Return the [x, y] coordinate for the center point of the cell that contains the specified text.  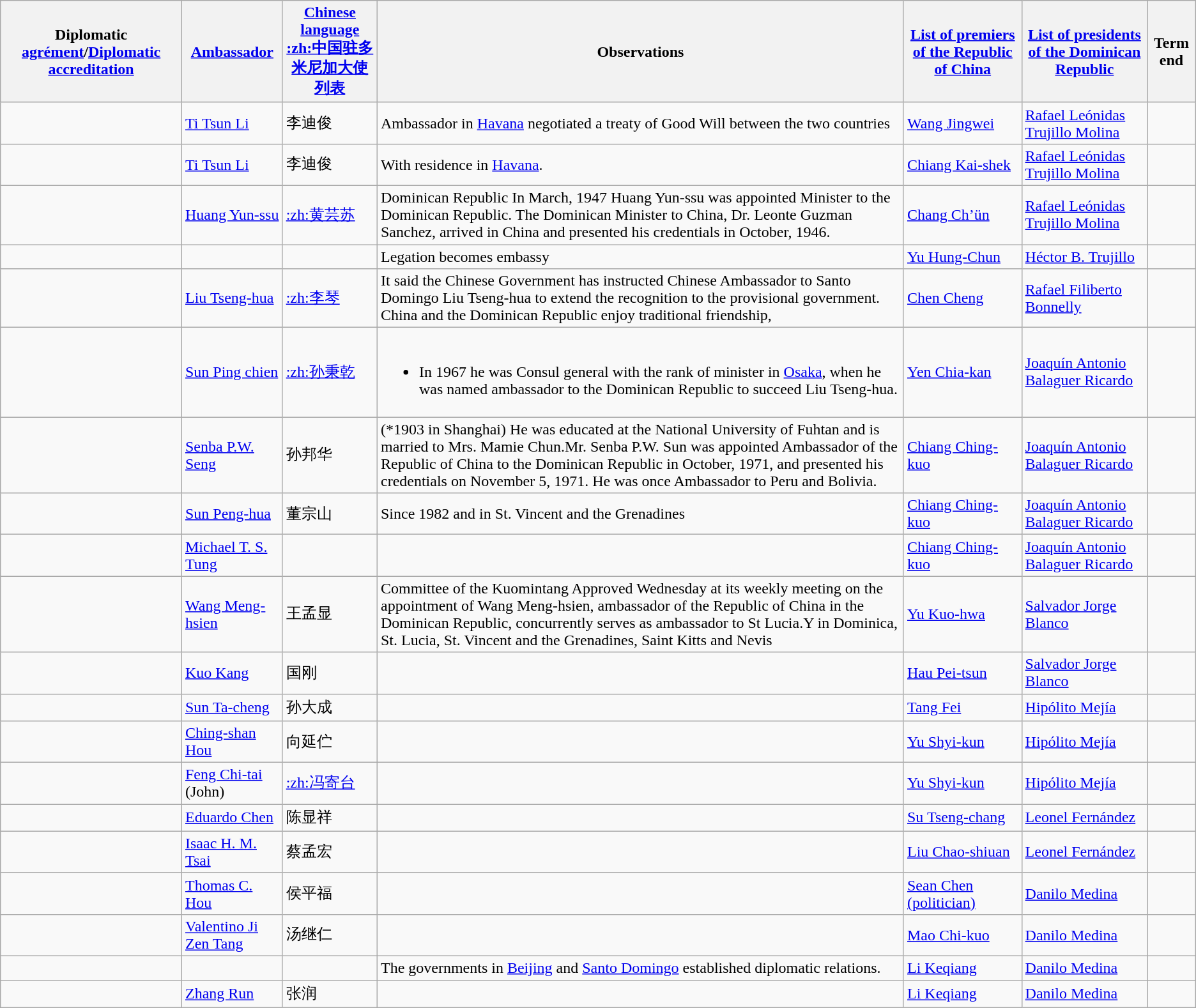
国刚 [330, 673]
Chiang Kai-shek [962, 165]
Ambassador [232, 52]
孙邦华 [330, 455]
Thomas C. Hou [232, 893]
Senba P.W. Seng [232, 455]
张润 [330, 994]
Liu Chao-shiuan [962, 852]
Hau Pei-tsun [962, 673]
:zh:黄芸苏 [330, 215]
Zhang Run [232, 994]
List of presidents of the Dominican Republic [1085, 52]
孙大成 [330, 708]
陈显祥 [330, 818]
The governments in Beijing and Santo Domingo established diplomatic relations. [640, 968]
蔡孟宏 [330, 852]
List of premiers of the Republic of China [962, 52]
Sun Peng-hua [232, 514]
Liu Tseng-hua [232, 298]
Rafael Filiberto Bonnelly [1085, 298]
:zh:冯寄台 [330, 783]
汤继仁 [330, 935]
Héctor B. Trujillo [1085, 256]
Valentino Ji Zen Tang [232, 935]
Since 1982 and in St. Vincent and the Grenadines [640, 514]
Chang Ch’ün [962, 215]
Term end [1172, 52]
Kuo Kang [232, 673]
Diplomatic agrément/Diplomatic accreditation [91, 52]
向延伫 [330, 742]
Isaac H. M. Tsai [232, 852]
Ching-shan Hou [232, 742]
Wang Meng-hsien [232, 615]
Feng Chi-tai (John) [232, 783]
Yu Hung-Chun [962, 256]
Su Tseng-chang [962, 818]
Yen Chia-kan [962, 372]
Huang Yun-ssu [232, 215]
Mao Chi-kuo [962, 935]
:zh:孙秉乾 [330, 372]
Tang Fei [962, 708]
侯平福 [330, 893]
Yu Kuo-hwa [962, 615]
王孟显 [330, 615]
Eduardo Chen [232, 818]
Sean Chen (politician) [962, 893]
Legation becomes embassy [640, 256]
In 1967 he was Consul general with the rank of minister in Osaka, when he was named ambassador to the Dominican Republic to succeed Liu Tseng-hua. [640, 372]
Sun Ta-cheng [232, 708]
董宗山 [330, 514]
Michael T. S. Tung [232, 556]
Chen Cheng [962, 298]
With residence in Havana. [640, 165]
:zh:李琴 [330, 298]
Ambassador in Havana negotiated a treaty of Good Will between the two countries [640, 123]
Observations [640, 52]
Sun Ping chien [232, 372]
Wang Jingwei [962, 123]
Chinese language:zh:中国驻多米尼加大使列表 [330, 52]
